Extract the [X, Y] coordinate from the center of the cell holding the provided text.  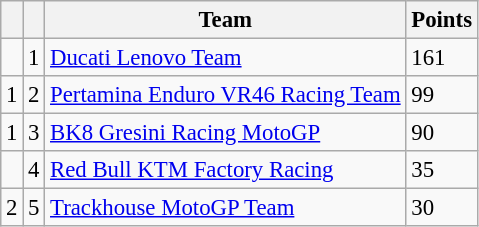
4 [34, 170]
BK8 Gresini Racing MotoGP [226, 133]
5 [34, 208]
99 [442, 95]
Trackhouse MotoGP Team [226, 208]
Ducati Lenovo Team [226, 58]
3 [34, 133]
Points [442, 20]
30 [442, 208]
35 [442, 170]
Pertamina Enduro VR46 Racing Team [226, 95]
161 [442, 58]
Red Bull KTM Factory Racing [226, 170]
Team [226, 20]
90 [442, 133]
